Scan for the cell matching the given text and deliver its (x, y) coordinate at center. 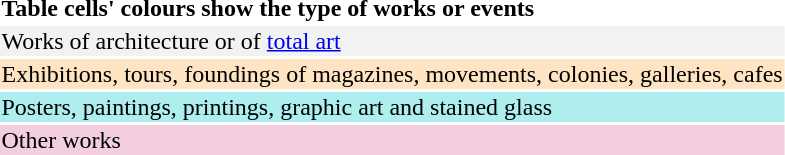
Exhibitions, tours, foundings of magazines, movements, colonies, galleries, cafes (392, 74)
Other works (392, 140)
Posters, paintings, printings, graphic art and stained glass (392, 107)
Works of architecture or of total art (392, 41)
